Locate the cell with the specified text and output its [x, y] center coordinate. 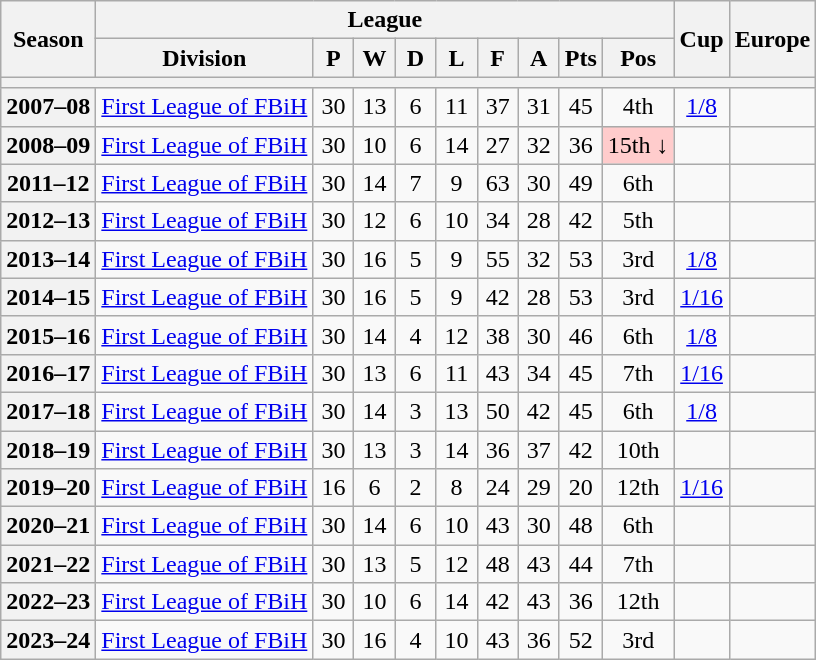
2016–17 [48, 373]
2018–19 [48, 449]
10th [638, 449]
2008–09 [48, 145]
Pts [580, 58]
55 [498, 259]
31 [538, 107]
A [538, 58]
52 [580, 640]
Division [204, 58]
2007–08 [48, 107]
38 [498, 335]
2 [416, 488]
15th ↓ [638, 145]
46 [580, 335]
27 [498, 145]
50 [498, 411]
League [385, 20]
2020–21 [48, 526]
2015–16 [48, 335]
44 [580, 564]
F [498, 58]
4th [638, 107]
7 [416, 183]
2014–15 [48, 297]
Europe [772, 39]
W [374, 58]
5th [638, 221]
2019–20 [48, 488]
8 [456, 488]
29 [538, 488]
2011–12 [48, 183]
Cup [702, 39]
Pos [638, 58]
2012–13 [48, 221]
L [456, 58]
2021–22 [48, 564]
2022–23 [48, 602]
20 [580, 488]
D [416, 58]
24 [498, 488]
P [334, 58]
Season [48, 39]
2013–14 [48, 259]
2023–24 [48, 640]
49 [580, 183]
2017–18 [48, 411]
63 [498, 183]
